Return (X, Y) of the center of cell containing provided text 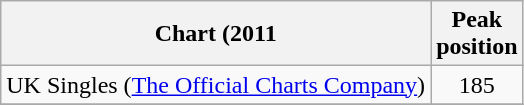
UK Singles (The Official Charts Company) (216, 85)
185 (477, 85)
Peakposition (477, 34)
Chart (2011 (216, 34)
